Extract the (x, y) coordinate from the center of the cell holding the provided text.  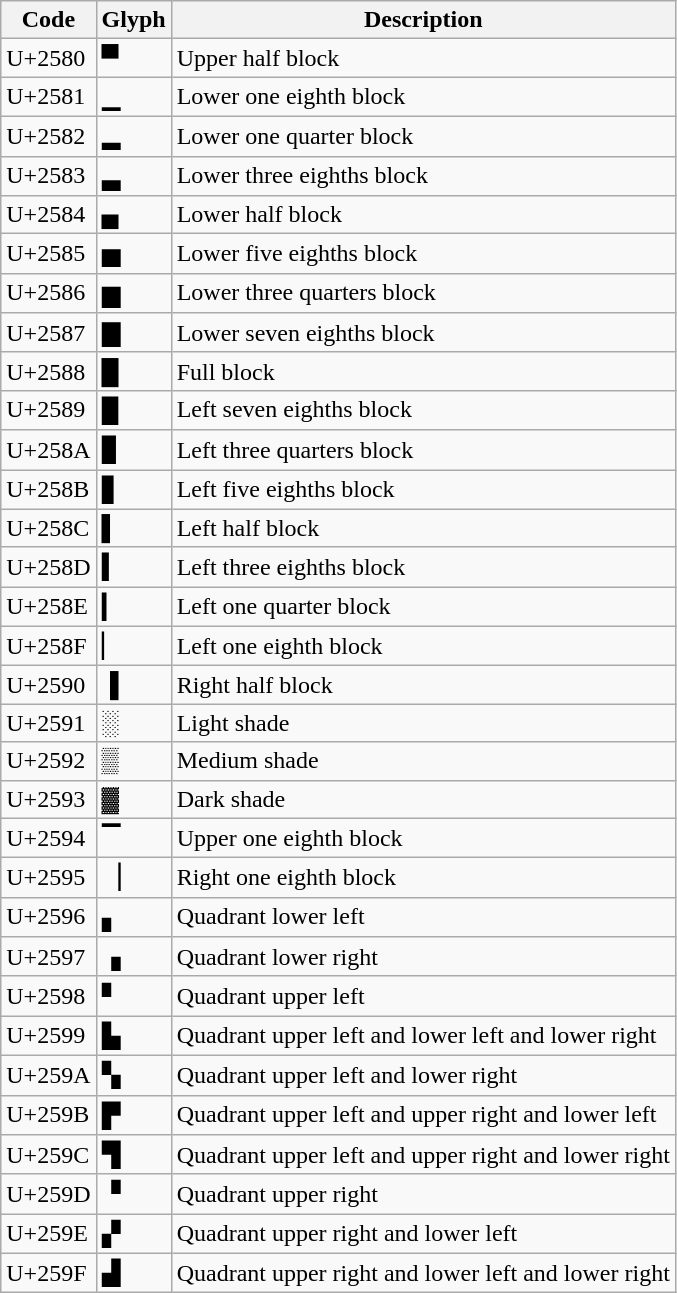
Quadrant upper left (423, 996)
U+2598 (48, 996)
U+258A (48, 450)
U+259E (48, 1234)
U+2596 (48, 917)
Lower three quarters block (423, 293)
▒ (134, 761)
Left five eighths block (423, 490)
Glyph (134, 20)
▇ (134, 333)
▊ (134, 450)
Upper half block (423, 58)
U+258D (48, 567)
▘ (134, 996)
▎ (134, 607)
U+2595 (48, 878)
U+2590 (48, 685)
░ (134, 723)
Left one quarter block (423, 607)
Quadrant upper right (423, 1194)
U+2583 (48, 176)
▀ (134, 58)
Right half block (423, 685)
U+258C (48, 528)
U+2592 (48, 761)
Left seven eighths block (423, 410)
U+259F (48, 1273)
U+258E (48, 607)
Lower one quarter block (423, 136)
U+2593 (48, 799)
▟ (134, 1273)
Quadrant lower right (423, 957)
Code (48, 20)
▅ (134, 254)
U+2584 (48, 215)
Description (423, 20)
U+259A (48, 1075)
▛ (134, 1115)
U+2585 (48, 254)
U+258F (48, 646)
U+2588 (48, 371)
▖ (134, 917)
▉ (134, 410)
▚ (134, 1075)
U+259D (48, 1194)
▝ (134, 1194)
▄ (134, 215)
U+259C (48, 1155)
▐ (134, 685)
U+2597 (48, 957)
Quadrant upper left and lower left and lower right (423, 1036)
Quadrant upper left and lower right (423, 1075)
Left three eighths block (423, 567)
Lower three eighths block (423, 176)
Light shade (423, 723)
U+2587 (48, 333)
Right one eighth block (423, 878)
U+258B (48, 490)
U+2580 (48, 58)
Lower half block (423, 215)
▂ (134, 136)
▆ (134, 293)
▙ (134, 1036)
Quadrant upper left and upper right and lower left (423, 1115)
Lower seven eighths block (423, 333)
▍ (134, 567)
Quadrant upper right and lower left and lower right (423, 1273)
▞ (134, 1234)
Lower five eighths block (423, 254)
Medium shade (423, 761)
█ (134, 371)
▗ (134, 957)
Full block (423, 371)
▓ (134, 799)
Upper one eighth block (423, 838)
▏ (134, 646)
Quadrant upper right and lower left (423, 1234)
Left three quarters block (423, 450)
▌ (134, 528)
Quadrant upper left and upper right and lower right (423, 1155)
▕ (134, 878)
▔ (134, 838)
U+2589 (48, 410)
▋ (134, 490)
U+2581 (48, 97)
▁ (134, 97)
U+2599 (48, 1036)
▃ (134, 176)
▜ (134, 1155)
U+2591 (48, 723)
Left one eighth block (423, 646)
U+259B (48, 1115)
U+2586 (48, 293)
Left half block (423, 528)
Quadrant lower left (423, 917)
Lower one eighth block (423, 97)
U+2594 (48, 838)
U+2582 (48, 136)
Dark shade (423, 799)
